Scan for the cell matching the given text and deliver its (x, y) coordinate at center. 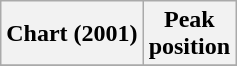
Chart (2001) (72, 34)
Peak position (189, 34)
